Search for the cell housing the specified text and yield its (x, y) center coordinate. 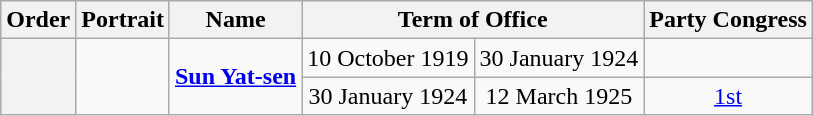
Sun Yat-sen (235, 77)
1st (728, 96)
Term of Office (473, 20)
10 October 1919 (388, 58)
Name (235, 20)
Party Congress (728, 20)
12 March 1925 (559, 96)
Order (38, 20)
Portrait (123, 20)
